For the text-containing cell, return its midpoint in (x, y) coordinate format. 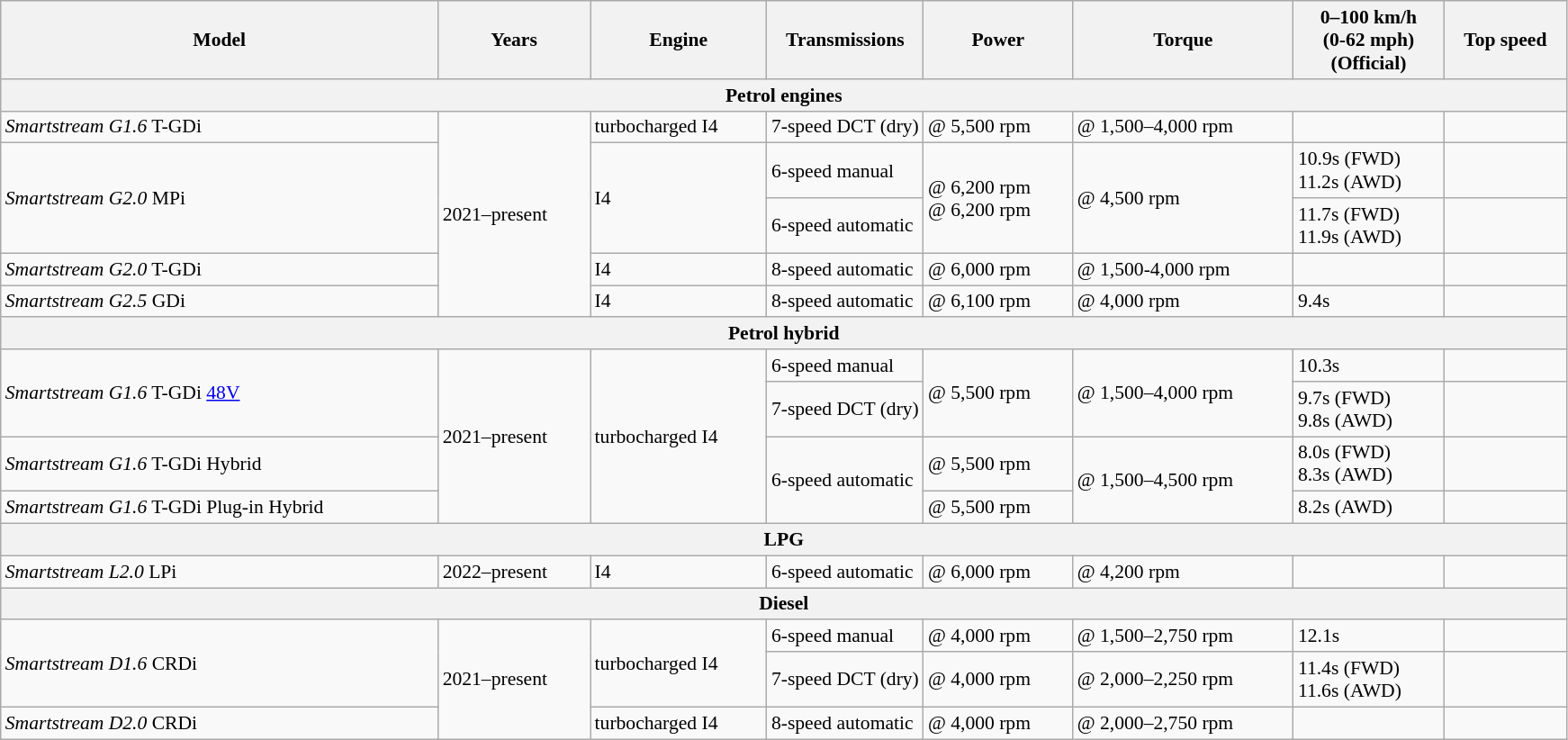
Power (998, 40)
@ 4,500 rpm (1183, 198)
@ 4,200 rpm (1183, 572)
11.7s (FWD)11.9s (AWD) (1368, 225)
Transmissions (845, 40)
Smartstream G1.6 T-GDi Plug-in Hybrid (220, 508)
10.9s (FWD)11.2s (AWD) (1368, 171)
Petrol engines (784, 95)
Petrol hybrid (784, 334)
Model (220, 40)
@ 6,200 rpm @ 6,200 rpm (998, 198)
Top speed (1505, 40)
@ 1,500-4,000 rpm (1183, 269)
Smartstream G1.6 T-GDi 48V (220, 393)
Engine (679, 40)
8.0s (FWD) 8.3s (AWD) (1368, 465)
@ 1,500–2,750 rpm (1183, 636)
Smartstream G2.0 T-GDi (220, 269)
Smartstream G2.5 GDi (220, 302)
Smartstream L2.0 LPi (220, 572)
9.4s (1368, 302)
@ 2,000–2,250 rpm (1183, 679)
Diesel (784, 604)
@ 1,500–4,500 rpm (1183, 481)
11.4s (FWD) 11.6s (AWD) (1368, 679)
12.1s (1368, 636)
Smartstream G1.6 T-GDi (220, 127)
8.2s (AWD) (1368, 508)
@ 6,100 rpm (998, 302)
0–100 km/h(0-62 mph)(Official) (1368, 40)
Years (515, 40)
LPG (784, 540)
Smartstream D2.0 CRDi (220, 723)
Smartstream G1.6 T-GDi Hybrid (220, 465)
@ 2,000–2,750 rpm (1183, 723)
10.3s (1368, 365)
2022–present (515, 572)
Smartstream D1.6 CRDi (220, 664)
9.7s (FWD)9.8s (AWD) (1368, 409)
Torque (1183, 40)
Smartstream G2.0 MPi (220, 198)
